Extract the [X, Y] coordinate from the center of the cell holding the provided text.  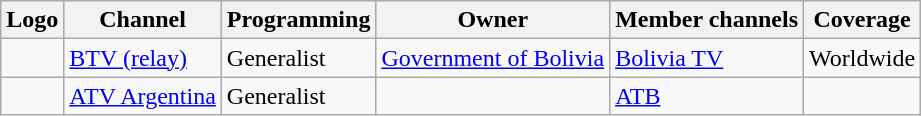
Coverage [862, 20]
Government of Bolivia [493, 58]
Owner [493, 20]
Worldwide [862, 58]
Logo [32, 20]
Bolivia TV [707, 58]
Member channels [707, 20]
Programming [298, 20]
ATB [707, 96]
Channel [143, 20]
BTV (relay) [143, 58]
ATV Argentina [143, 96]
